Search for the cell housing the specified text and yield its [x, y] center coordinate. 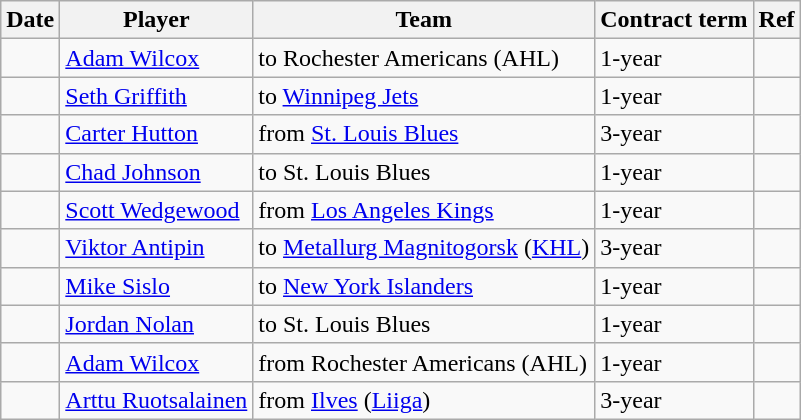
Date [30, 20]
Mike Sislo [156, 286]
Arttu Ruotsalainen [156, 400]
to Metallurg Magnitogorsk (KHL) [424, 248]
Ref [776, 20]
from Ilves (Liiga) [424, 400]
to New York Islanders [424, 286]
from St. Louis Blues [424, 134]
Carter Hutton [156, 134]
Team [424, 20]
Chad Johnson [156, 172]
Jordan Nolan [156, 324]
to Winnipeg Jets [424, 96]
Player [156, 20]
from Los Angeles Kings [424, 210]
Contract term [674, 20]
to Rochester Americans (AHL) [424, 58]
Viktor Antipin [156, 248]
from Rochester Americans (AHL) [424, 362]
Seth Griffith [156, 96]
Scott Wedgewood [156, 210]
